Identify which cell holds the provided text, then report its [X, Y] central coordinate. 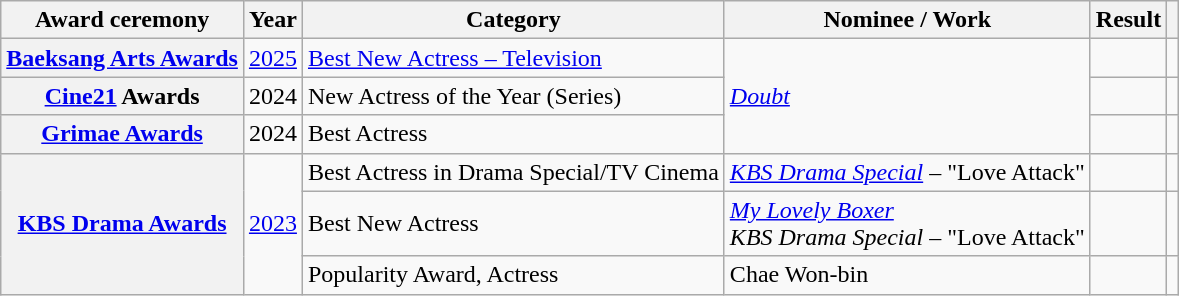
Award ceremony [122, 20]
2025 [272, 58]
Cine21 Awards [122, 96]
Grimae Awards [122, 134]
Nominee / Work [907, 20]
KBS Drama Awards [122, 224]
Category [513, 20]
Chae Won-bin [907, 275]
New Actress of the Year (Series) [513, 96]
Baeksang Arts Awards [122, 58]
KBS Drama Special – "Love Attack" [907, 172]
Best Actress in Drama Special/TV Cinema [513, 172]
Result [1128, 20]
Best New Actress – Television [513, 58]
Doubt [907, 96]
Best New Actress [513, 224]
Year [272, 20]
Popularity Award, Actress [513, 275]
2023 [272, 224]
Best Actress [513, 134]
My Lovely BoxerKBS Drama Special – "Love Attack" [907, 224]
